Output the [x, y] coordinate of the center of the cell containing the given text.  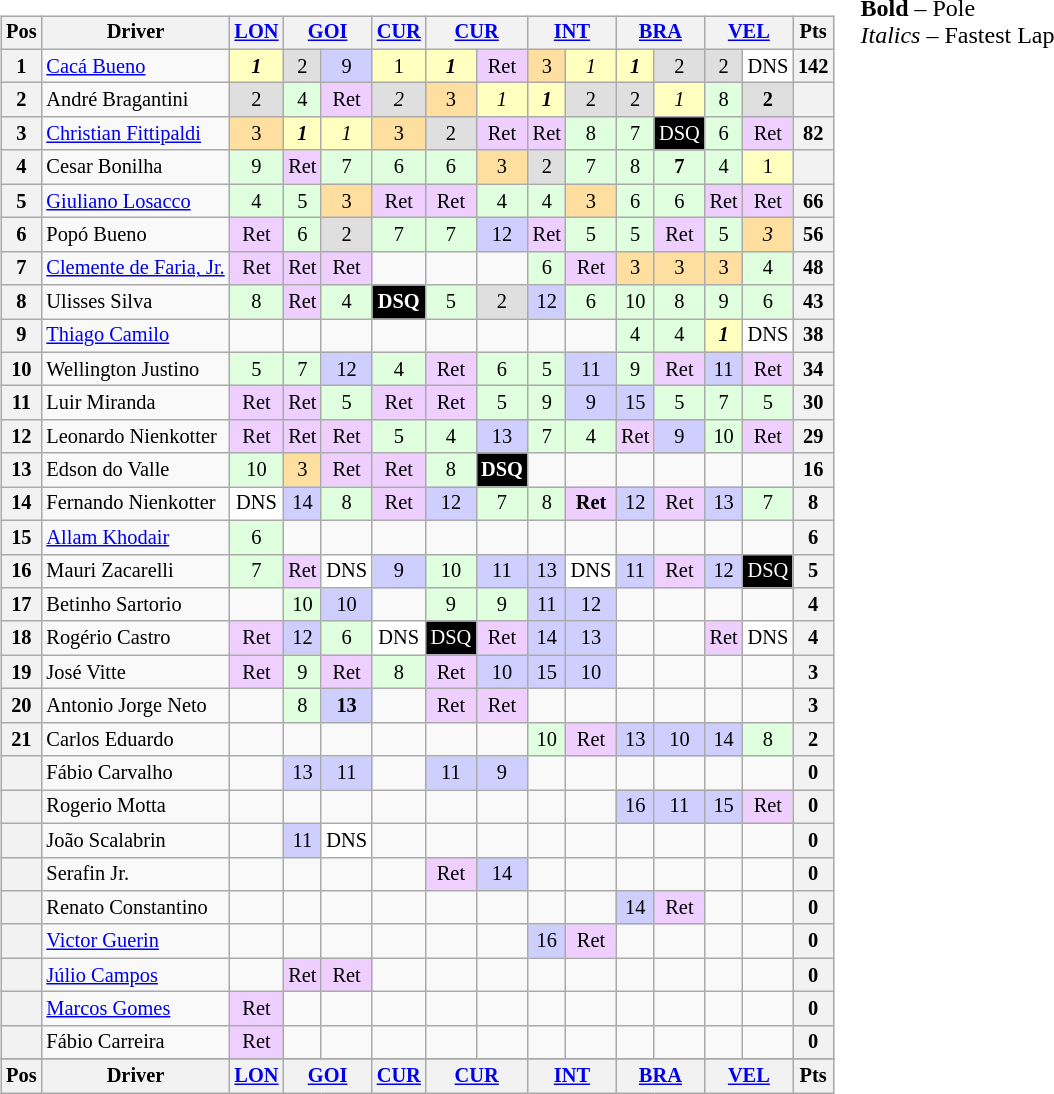
Allam Khodair [135, 537]
Luir Miranda [135, 403]
21 [21, 739]
38 [813, 336]
Leonardo Nienkotter [135, 437]
Carlos Eduardo [135, 739]
Mauri Zacarelli [135, 571]
Victor Guerin [135, 941]
Renato Constantino [135, 908]
Cesar Bonilha [135, 167]
Fábio Carvalho [135, 773]
Clemente de Faria, Jr. [135, 268]
18 [21, 638]
Cacá Bueno [135, 66]
Giuliano Losacco [135, 201]
André Bragantini [135, 100]
Júlio Campos [135, 975]
Rogério Castro [135, 638]
17 [21, 605]
Edson do Valle [135, 470]
Thiago Camilo [135, 336]
56 [813, 235]
Marcos Gomes [135, 1009]
Christian Fittipaldi [135, 134]
30 [813, 403]
66 [813, 201]
19 [21, 672]
Antonio Jorge Neto [135, 706]
82 [813, 134]
20 [21, 706]
Ulisses Silva [135, 302]
Rogerio Motta [135, 807]
Wellington Justino [135, 369]
142 [813, 66]
34 [813, 369]
João Scalabrin [135, 840]
Betinho Sartorio [135, 605]
Serafin Jr. [135, 874]
José Vitte [135, 672]
Popó Bueno [135, 235]
Fábio Carreira [135, 1042]
48 [813, 268]
43 [813, 302]
29 [813, 437]
Fernando Nienkotter [135, 504]
